Capture the cell that displays the provided text and extract its [X, Y] central coordinate. 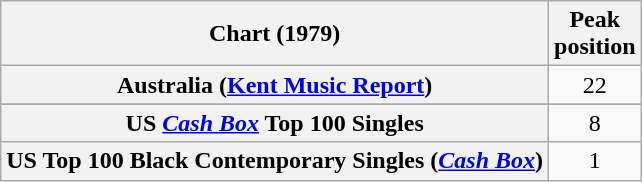
8 [595, 123]
Australia (Kent Music Report) [275, 85]
US Top 100 Black Contemporary Singles (Cash Box) [275, 161]
US Cash Box Top 100 Singles [275, 123]
Peakposition [595, 34]
22 [595, 85]
1 [595, 161]
Chart (1979) [275, 34]
